Output the [X, Y] coordinate of the center of the cell containing the given text.  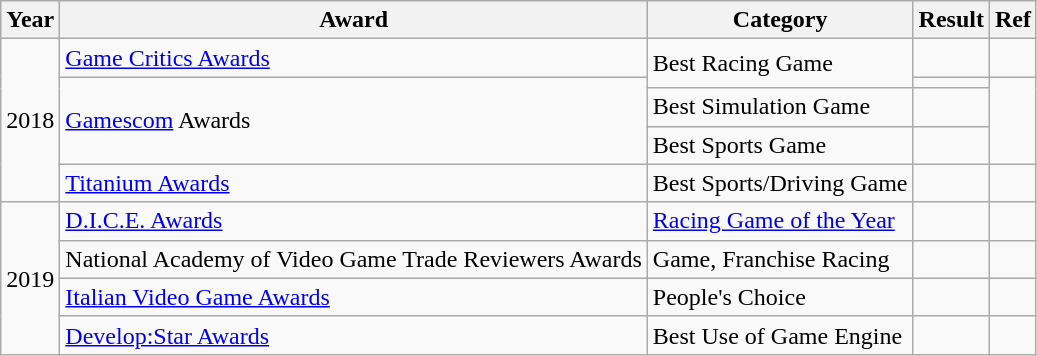
D.I.C.E. Awards [354, 221]
Best Sports Game [780, 145]
Best Sports/Driving Game [780, 183]
Titanium Awards [354, 183]
Gamescom Awards [354, 120]
Ref [1012, 20]
Racing Game of the Year [780, 221]
Develop:Star Awards [354, 335]
Best Simulation Game [780, 107]
Best Use of Game Engine [780, 335]
People's Choice [780, 297]
Best Racing Game [780, 64]
Year [30, 20]
Award [354, 20]
Italian Video Game Awards [354, 297]
National Academy of Video Game Trade Reviewers Awards [354, 259]
Game Critics Awards [354, 58]
2018 [30, 120]
Game, Franchise Racing [780, 259]
2019 [30, 278]
Result [951, 20]
Category [780, 20]
